Provide the (x, y) coordinate of the cell's center where the given text is located.  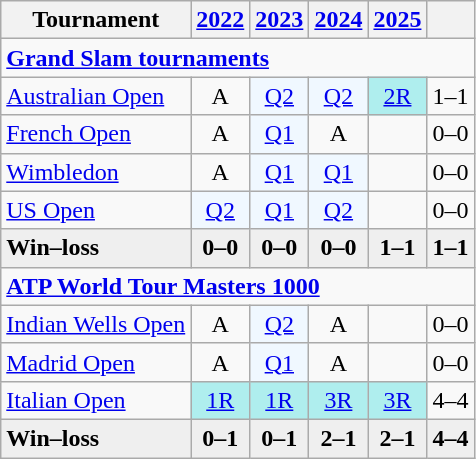
Grand Slam tournaments (238, 58)
Wimbledon (96, 172)
ATP World Tour Masters 1000 (238, 286)
Indian Wells Open (96, 324)
2022 (220, 20)
2R (398, 96)
Australian Open (96, 96)
Madrid Open (96, 362)
Tournament (96, 20)
French Open (96, 134)
Italian Open (96, 400)
2023 (280, 20)
2024 (338, 20)
2025 (398, 20)
US Open (96, 210)
